Extract the (x, y) coordinate from the center of the cell holding the provided text.  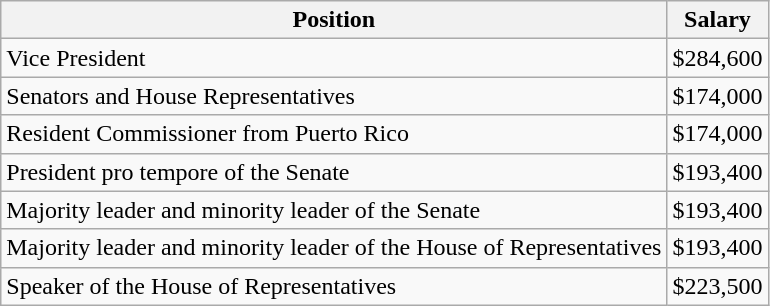
President pro tempore of the Senate (334, 172)
Majority leader and minority leader of the Senate (334, 210)
Senators and House Representatives (334, 96)
$284,600 (718, 58)
Speaker of the House of Representatives (334, 286)
Majority leader and minority leader of the House of Representatives (334, 248)
Position (334, 20)
Vice President (334, 58)
Salary (718, 20)
Resident Commissioner from Puerto Rico (334, 134)
$223,500 (718, 286)
